For the text-containing cell, return its midpoint in (x, y) coordinate format. 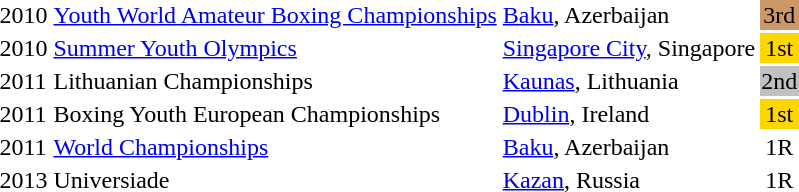
1R (780, 147)
Boxing Youth European Championships (275, 114)
Singapore City, Singapore (628, 48)
2nd (780, 81)
Summer Youth Olympics (275, 48)
Dublin, Ireland (628, 114)
Kaunas, Lithuania (628, 81)
Youth World Amateur Boxing Championships (275, 15)
Lithuanian Championships (275, 81)
World Championships (275, 147)
3rd (780, 15)
